Capture the cell that displays the provided text and extract its [x, y] central coordinate. 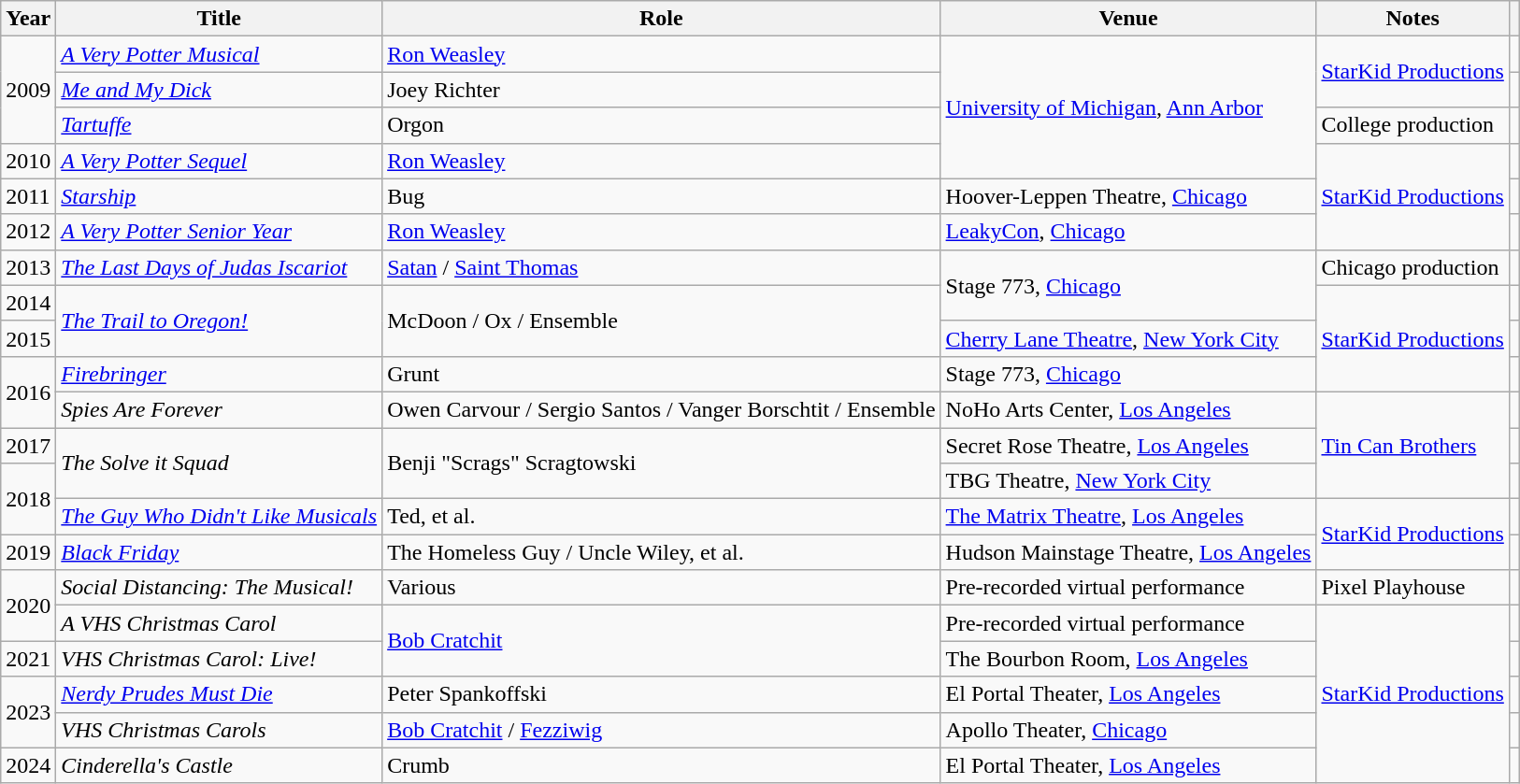
Tartuffe [219, 125]
A VHS Christmas Carol [219, 623]
Hudson Mainstage Theatre, Los Angeles [1128, 552]
Starship [219, 196]
2010 [28, 161]
Joey Richter [662, 90]
A Very Potter Senior Year [219, 232]
The Homeless Guy / Uncle Wiley, et al. [662, 552]
The Matrix Theatre, Los Angeles [1128, 517]
Hoover-Leppen Theatre, Chicago [1128, 196]
Year [28, 19]
Spies Are Forever [219, 409]
2020 [28, 606]
2015 [28, 338]
Me and My Dick [219, 90]
Firebringer [219, 374]
Black Friday [219, 552]
Satan / Saint Thomas [662, 267]
Role [662, 19]
Bob Cratchit / Fezziwig [662, 730]
College production [1412, 125]
The Solve it Squad [219, 463]
2013 [28, 267]
Social Distancing: The Musical! [219, 588]
Venue [1128, 19]
2019 [28, 552]
2009 [28, 90]
2021 [28, 659]
2023 [28, 712]
Notes [1412, 19]
2016 [28, 392]
Apollo Theater, Chicago [1128, 730]
Ted, et al. [662, 517]
2017 [28, 446]
Title [219, 19]
Grunt [662, 374]
Secret Rose Theatre, Los Angeles [1128, 446]
NoHo Arts Center, Los Angeles [1128, 409]
Chicago production [1412, 267]
McDoon / Ox / Ensemble [662, 321]
Peter Spankoffski [662, 694]
VHS Christmas Carol: Live! [219, 659]
The Trail to Oregon! [219, 321]
Cinderella's Castle [219, 765]
The Bourbon Room, Los Angeles [1128, 659]
VHS Christmas Carols [219, 730]
The Last Days of Judas Iscariot [219, 267]
University of Michigan, Ann Arbor [1128, 107]
Cherry Lane Theatre, New York City [1128, 338]
2018 [28, 499]
2024 [28, 765]
A Very Potter Sequel [219, 161]
Pixel Playhouse [1412, 588]
2012 [28, 232]
Various [662, 588]
TBG Theatre, New York City [1128, 481]
Crumb [662, 765]
2011 [28, 196]
Bob Cratchit [662, 641]
Orgon [662, 125]
The Guy Who Didn't Like Musicals [219, 517]
2014 [28, 303]
Nerdy Prudes Must Die [219, 694]
A Very Potter Musical [219, 54]
LeakyCon, Chicago [1128, 232]
Tin Can Brothers [1412, 445]
Bug [662, 196]
Benji "Scrags" Scragtowski [662, 463]
Owen Carvour / Sergio Santos / Vanger Borschtit / Ensemble [662, 409]
